Pinpoint the cell where the given text exists, returning its (x, y) midpoint coordinate. 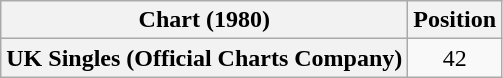
UK Singles (Official Charts Company) (204, 58)
Chart (1980) (204, 20)
42 (455, 58)
Position (455, 20)
